Locate the cell with the specified text and output its [x, y] center coordinate. 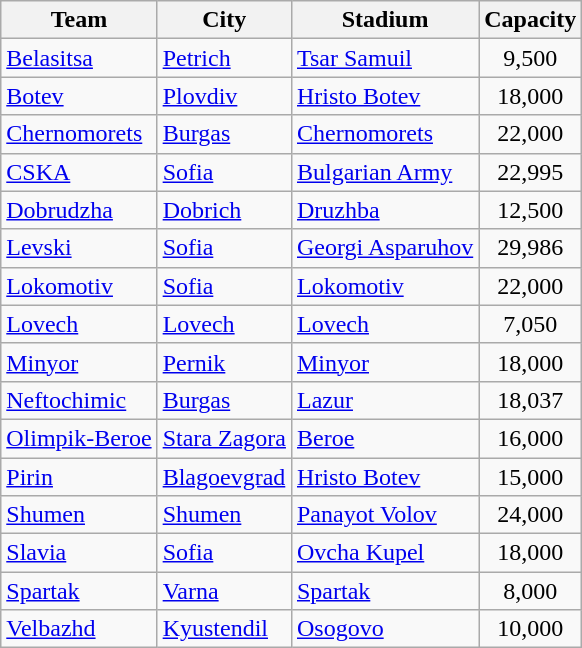
Team [79, 20]
Stadium [384, 20]
Velbazhd [79, 629]
8,000 [530, 591]
Georgi Asparuhov [384, 248]
9,500 [530, 58]
Kyustendil [224, 629]
22,995 [530, 172]
Panayot Volov [384, 515]
18,037 [530, 400]
7,050 [530, 324]
29,986 [530, 248]
Osogovo [384, 629]
Varna [224, 591]
Levski [79, 248]
Slavia [79, 553]
City [224, 20]
Capacity [530, 20]
15,000 [530, 477]
Druzhba [384, 210]
Dobrich [224, 210]
10,000 [530, 629]
Lazur [384, 400]
Belasitsa [79, 58]
12,500 [530, 210]
Blagoevgrad [224, 477]
Dobrudzha [79, 210]
24,000 [530, 515]
Olimpik-Beroe [79, 438]
Ovcha Kupel [384, 553]
Bulgarian Army [384, 172]
Tsar Samuil [384, 58]
Neftochimic [79, 400]
Beroe [384, 438]
Plovdiv [224, 96]
Botev [79, 96]
Pirin [79, 477]
CSKA [79, 172]
Petrich [224, 58]
16,000 [530, 438]
Pernik [224, 362]
Stara Zagora [224, 438]
